Extract the [x, y] coordinate from the center of the cell holding the provided text.  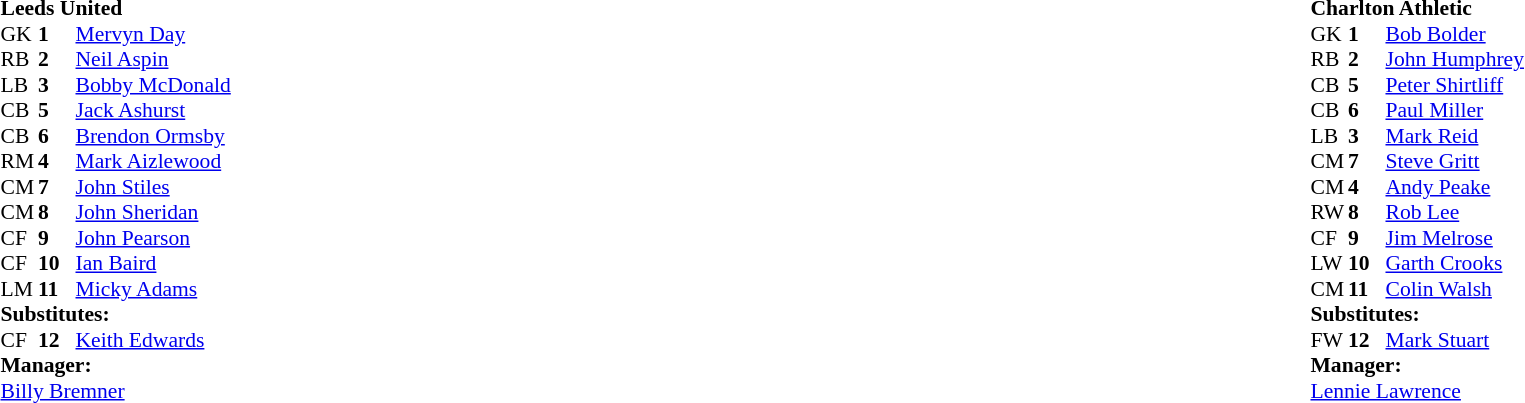
Jim Melrose [1454, 238]
John Stiles [154, 187]
Ian Baird [154, 263]
Steve Gritt [1454, 161]
Peter Shirtliff [1454, 85]
LM [19, 289]
Keith Edwards [154, 340]
Colin Walsh [1454, 289]
Mark Stuart [1454, 340]
Micky Adams [154, 289]
Jack Ashurst [154, 111]
Bob Bolder [1454, 34]
LW [1329, 263]
FW [1329, 340]
Bobby McDonald [154, 85]
Mark Reid [1454, 136]
Paul Miller [1454, 111]
John Pearson [154, 238]
RW [1329, 213]
Rob Lee [1454, 213]
John Sheridan [154, 213]
Mark Aizlewood [154, 161]
Brendon Ormsby [154, 136]
Garth Crooks [1454, 263]
John Humphrey [1454, 59]
Andy Peake [1454, 187]
RM [19, 161]
Mervyn Day [154, 34]
Neil Aspin [154, 59]
